Return (x, y) of the center of cell containing provided text 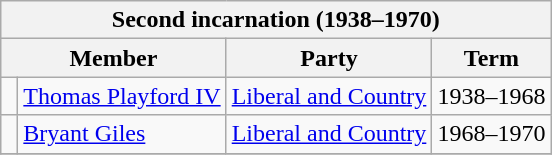
Party (329, 58)
Member (114, 58)
1938–1968 (492, 96)
Term (492, 58)
Second incarnation (1938–1970) (276, 20)
Thomas Playford IV (122, 96)
1968–1970 (492, 134)
Bryant Giles (122, 134)
